From the cell containing the given text, extract its center point as [x, y] coordinate. 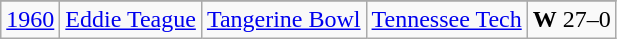
W 27–0 [572, 20]
Tangerine Bowl [284, 20]
1960 [30, 20]
Tennessee Tech [446, 20]
Eddie Teague [131, 20]
